Locate the cell with the specified text and output its [x, y] center coordinate. 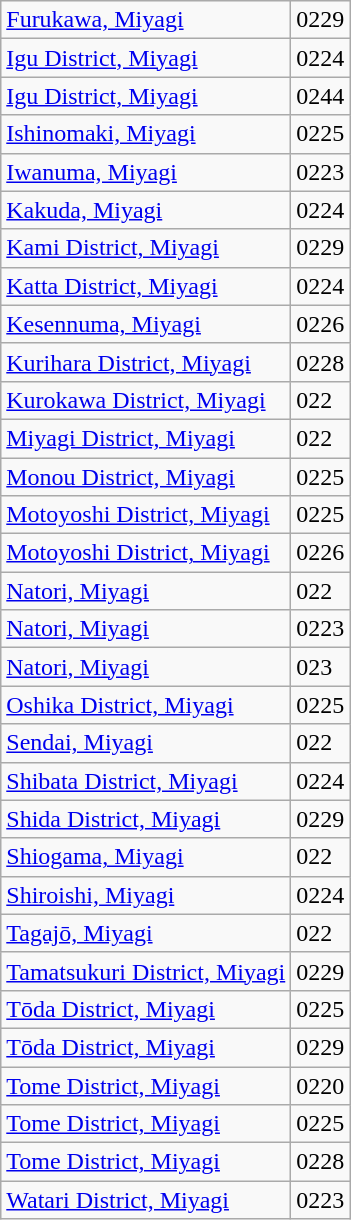
Kami District, Miyagi [146, 248]
0244 [320, 96]
Shida District, Miyagi [146, 819]
Shiogama, Miyagi [146, 857]
Kurokawa District, Miyagi [146, 400]
Katta District, Miyagi [146, 286]
Iwanuma, Miyagi [146, 172]
Oshika District, Miyagi [146, 705]
Tagajō, Miyagi [146, 933]
Miyagi District, Miyagi [146, 438]
Furukawa, Miyagi [146, 20]
023 [320, 667]
Watari District, Miyagi [146, 1200]
Monou District, Miyagi [146, 477]
Shibata District, Miyagi [146, 781]
Shiroishi, Miyagi [146, 895]
Ishinomaki, Miyagi [146, 134]
Kurihara District, Miyagi [146, 362]
0220 [320, 1085]
Tamatsukuri District, Miyagi [146, 971]
Sendai, Miyagi [146, 743]
Kesennuma, Miyagi [146, 324]
Kakuda, Miyagi [146, 210]
